Return (X, Y) of the center of cell containing provided text 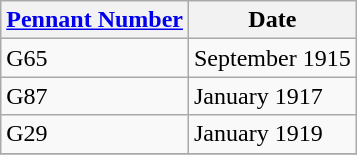
January 1917 (272, 96)
September 1915 (272, 58)
G65 (95, 58)
Date (272, 20)
G87 (95, 96)
January 1919 (272, 134)
G29 (95, 134)
Pennant Number (95, 20)
